Pinpoint the cell where the given text exists, returning its (X, Y) midpoint coordinate. 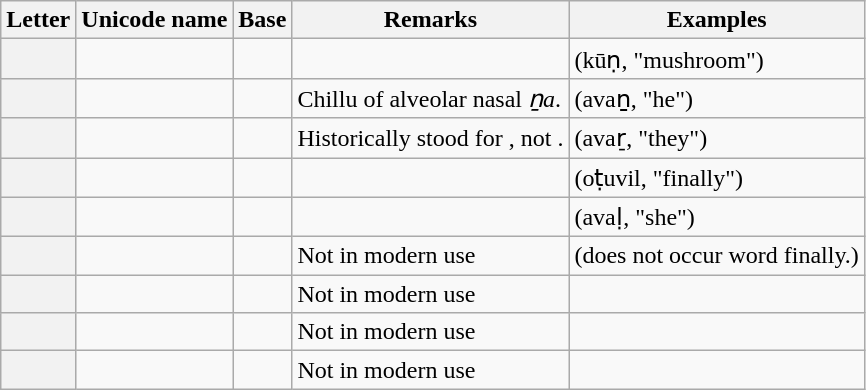
Letter (38, 20)
(kūṇ, "mushroom") (716, 59)
(avar̠, "they") (716, 138)
Base (262, 20)
(does not occur word finally.) (716, 256)
(avaḷ, "she") (716, 217)
(oṭuvil, "finally") (716, 178)
Remarks (430, 20)
Chillu of alveolar nasal ṉa. (430, 98)
Historically stood for , not . (430, 138)
Unicode name (154, 20)
Examples (716, 20)
(avaṉ, "he") (716, 98)
